Scan for the cell matching the given text and deliver its (x, y) coordinate at center. 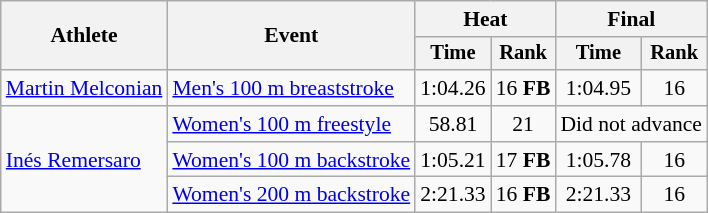
Women's 200 m backstroke (291, 195)
1:05.78 (598, 160)
Athlete (84, 36)
58.81 (452, 124)
Women's 100 m freestyle (291, 124)
Martin Melconian (84, 88)
Inés Remersaro (84, 160)
17 FB (524, 160)
Men's 100 m breaststroke (291, 88)
21 (524, 124)
1:04.95 (598, 88)
Did not advance (631, 124)
1:04.26 (452, 88)
Women's 100 m backstroke (291, 160)
Heat (485, 19)
Event (291, 36)
1:05.21 (452, 160)
Final (631, 19)
